Scan for the cell matching the given text and deliver its [X, Y] coordinate at center. 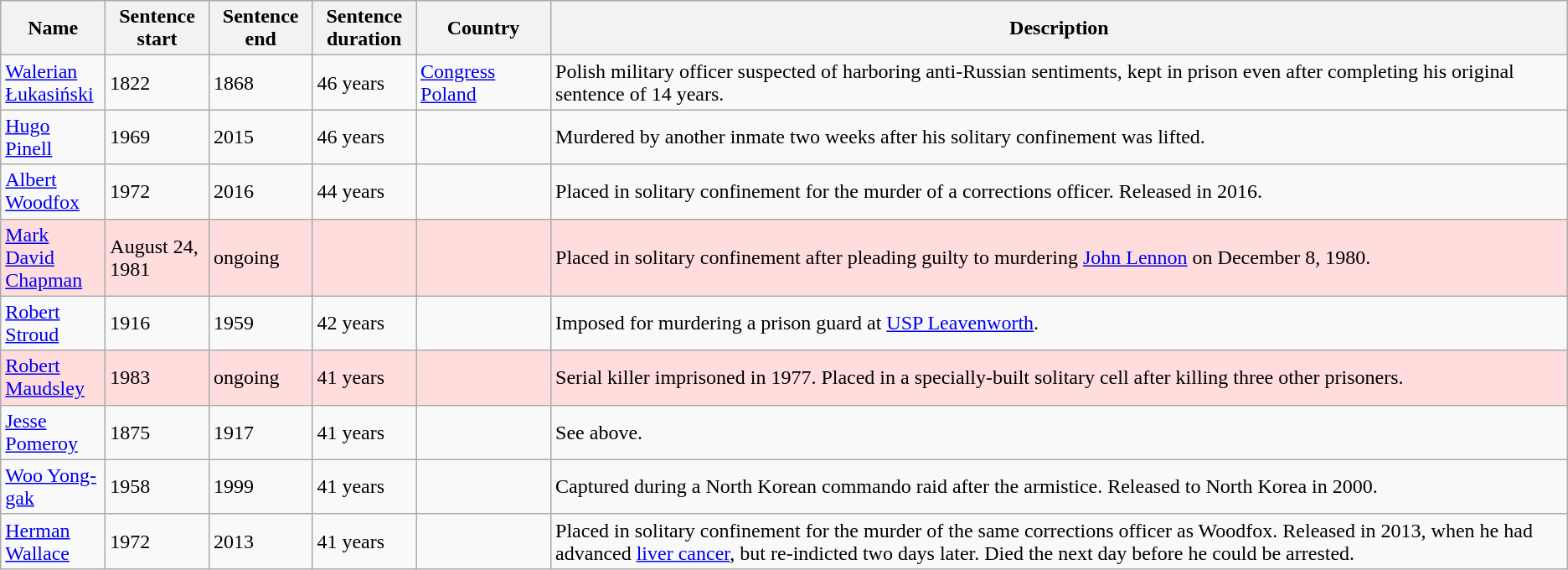
Herman Wallace [54, 541]
Placed in solitary confinement after pleading guilty to murdering John Lennon on December 8, 1980. [1060, 257]
1916 [157, 324]
1959 [260, 324]
Woo Yong-gak [54, 486]
Sentence end [260, 28]
1969 [157, 137]
Albert Woodfox [54, 191]
1875 [157, 433]
Sentence duration [364, 28]
Congress Poland [482, 82]
42 years [364, 324]
1868 [260, 82]
See above. [1060, 433]
Hugo Pinell [54, 137]
1917 [260, 433]
Polish military officer suspected of harboring anti-Russian sentiments, kept in prison even after completing his original sentence of 14 years. [1060, 82]
Mark David Chapman [54, 257]
2015 [260, 137]
Walerian Łukasiński [54, 82]
Captured during a North Korean commando raid after the armistice. Released to North Korea in 2000. [1060, 486]
August 24, 1981 [157, 257]
44 years [364, 191]
1822 [157, 82]
Placed in solitary confinement for the murder of a corrections officer. Released in 2016. [1060, 191]
Robert Stroud [54, 324]
Serial killer imprisoned in 1977. Placed in a specially-built solitary cell after killing three other prisoners. [1060, 377]
Sentence start [157, 28]
Murdered by another inmate two weeks after his solitary confinement was lifted. [1060, 137]
Name [54, 28]
Imposed for murdering a prison guard at USP Leavenworth. [1060, 324]
Country [482, 28]
2016 [260, 191]
1983 [157, 377]
Jesse Pomeroy [54, 433]
1958 [157, 486]
2013 [260, 541]
1999 [260, 486]
Description [1060, 28]
Robert Maudsley [54, 377]
